Determine the (X, Y) coordinate at the center of the cell enclosing the given text.  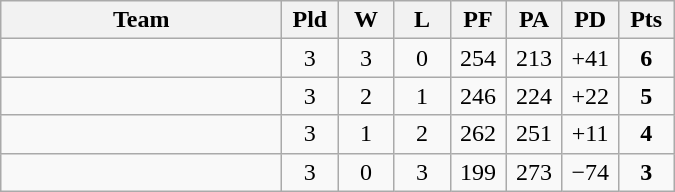
4 (646, 134)
PF (478, 20)
Pld (310, 20)
213 (534, 58)
254 (478, 58)
199 (478, 172)
Team (142, 20)
+41 (590, 58)
W (366, 20)
273 (534, 172)
251 (534, 134)
+22 (590, 96)
224 (534, 96)
Pts (646, 20)
246 (478, 96)
PD (590, 20)
262 (478, 134)
5 (646, 96)
PA (534, 20)
−74 (590, 172)
6 (646, 58)
+11 (590, 134)
L (422, 20)
